For the text-containing cell, return its midpoint in [x, y] coordinate format. 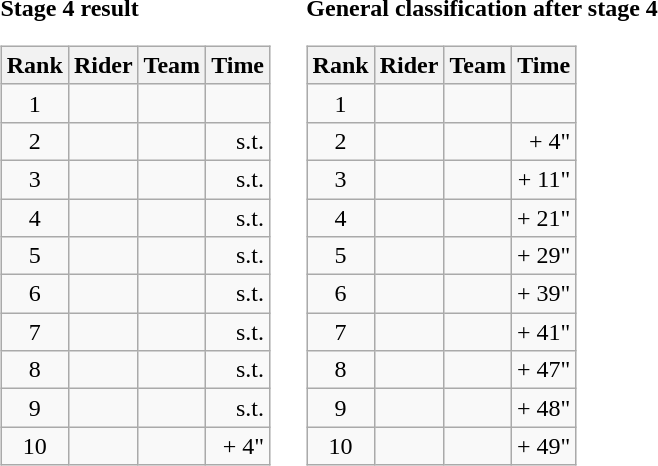
+ 21" [543, 217]
+ 29" [543, 256]
+ 47" [543, 370]
+ 48" [543, 408]
+ 11" [543, 179]
+ 39" [543, 294]
+ 41" [543, 332]
+ 49" [543, 446]
